Identify which cell holds the provided text, then report its [x, y] central coordinate. 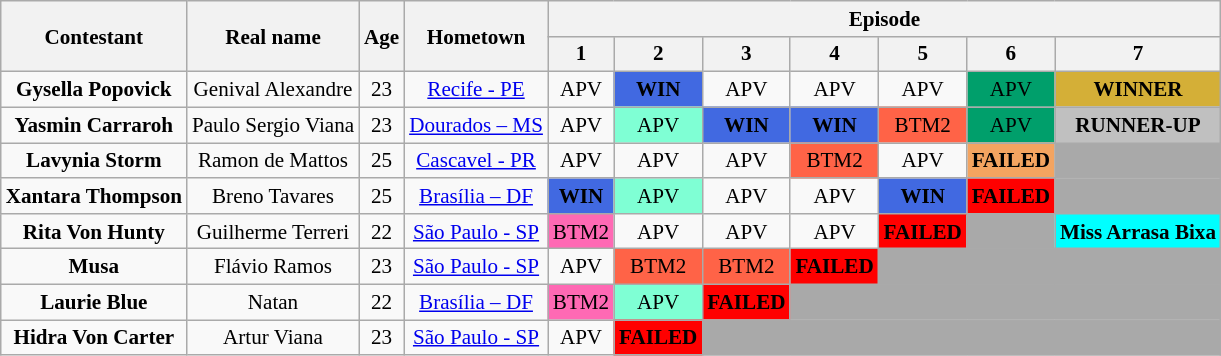
Breno Tavares [273, 196]
Lavynia Storm [94, 160]
6 [1011, 54]
4 [834, 54]
Guilherme Terreri [273, 230]
Ramon de Mattos [273, 160]
Artur Viana [273, 338]
Hidra Von Carter [94, 338]
7 [1138, 54]
Paulo Sergio Viana [273, 124]
2 [658, 54]
1 [581, 54]
Recife - PE [476, 90]
5 [923, 54]
Age [382, 36]
RUNNER-UP [1138, 124]
Musa [94, 266]
Cascavel - PR [476, 160]
Miss Arrasa Bixa [1138, 230]
Real name [273, 36]
Yasmin Carraroh [94, 124]
3 [746, 54]
Rita Von Hunty [94, 230]
Gysella Popovick [94, 90]
Genival Alexandre [273, 90]
Contestant [94, 36]
Episode [884, 18]
Laurie Blue [94, 302]
Flávio Ramos [273, 266]
Xantara Thompson [94, 196]
Hometown [476, 36]
Dourados – MS [476, 124]
Natan [273, 302]
WINNER [1138, 90]
